Return the [X, Y] coordinate for the center point of the cell that contains the specified text.  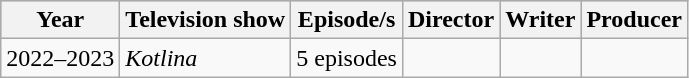
Writer [540, 20]
Television show [206, 20]
5 episodes [347, 58]
Director [450, 20]
Year [60, 20]
Producer [634, 20]
2022–2023 [60, 58]
Episode/s [347, 20]
Kotlina [206, 58]
